For the text-containing cell, return its midpoint in (x, y) coordinate format. 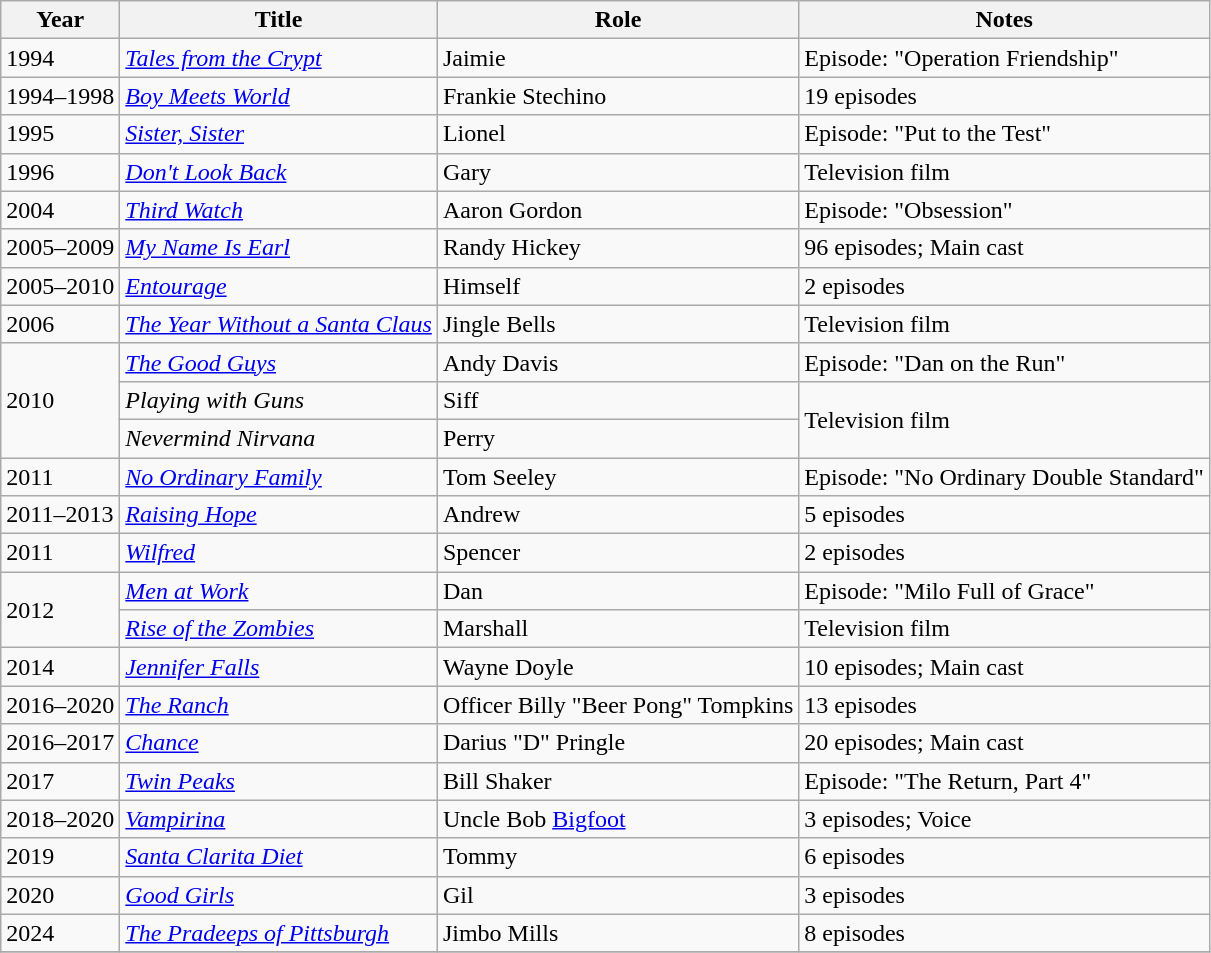
3 episodes; Voice (1004, 819)
No Ordinary Family (279, 477)
Wilfred (279, 553)
Episode: "No Ordinary Double Standard" (1004, 477)
Jingle Bells (618, 324)
Tales from the Crypt (279, 58)
19 episodes (1004, 96)
2016–2017 (60, 743)
Episode: "Obsession" (1004, 210)
Year (60, 20)
Perry (618, 438)
Good Girls (279, 895)
2014 (60, 667)
13 episodes (1004, 705)
Uncle Bob Bigfoot (618, 819)
The Pradeeps of Pittsburgh (279, 933)
Title (279, 20)
Wayne Doyle (618, 667)
Tom Seeley (618, 477)
2017 (60, 781)
Siff (618, 400)
2010 (60, 400)
Playing with Guns (279, 400)
Notes (1004, 20)
Lionel (618, 134)
2005–2010 (60, 286)
Episode: "Milo Full of Grace" (1004, 591)
Spencer (618, 553)
2006 (60, 324)
96 episodes; Main cast (1004, 248)
Aaron Gordon (618, 210)
Dan (618, 591)
Santa Clarita Diet (279, 857)
2016–2020 (60, 705)
Gil (618, 895)
2004 (60, 210)
Randy Hickey (618, 248)
Twin Peaks (279, 781)
Himself (618, 286)
Episode: "The Return, Part 4" (1004, 781)
The Good Guys (279, 362)
1995 (60, 134)
Darius "D" Pringle (618, 743)
2005–2009 (60, 248)
Bill Shaker (618, 781)
1994 (60, 58)
Jimbo Mills (618, 933)
2020 (60, 895)
Episode: "Dan on the Run" (1004, 362)
Boy Meets World (279, 96)
Andrew (618, 515)
Jennifer Falls (279, 667)
Jaimie (618, 58)
10 episodes; Main cast (1004, 667)
5 episodes (1004, 515)
Frankie Stechino (618, 96)
Marshall (618, 629)
2024 (60, 933)
Sister, Sister (279, 134)
2012 (60, 610)
2011–2013 (60, 515)
20 episodes; Main cast (1004, 743)
Episode: "Operation Friendship" (1004, 58)
Don't Look Back (279, 172)
2018–2020 (60, 819)
Vampirina (279, 819)
Episode: "Put to the Test" (1004, 134)
6 episodes (1004, 857)
Tommy (618, 857)
Entourage (279, 286)
Third Watch (279, 210)
Officer Billy "Beer Pong" Tompkins (618, 705)
My Name Is Earl (279, 248)
Nevermind Nirvana (279, 438)
2019 (60, 857)
3 episodes (1004, 895)
Men at Work (279, 591)
8 episodes (1004, 933)
Gary (618, 172)
1994–1998 (60, 96)
Raising Hope (279, 515)
Chance (279, 743)
The Year Without a Santa Claus (279, 324)
Rise of the Zombies (279, 629)
Andy Davis (618, 362)
The Ranch (279, 705)
Role (618, 20)
1996 (60, 172)
